Determine the (x, y) coordinate at the center of the cell enclosing the given text.  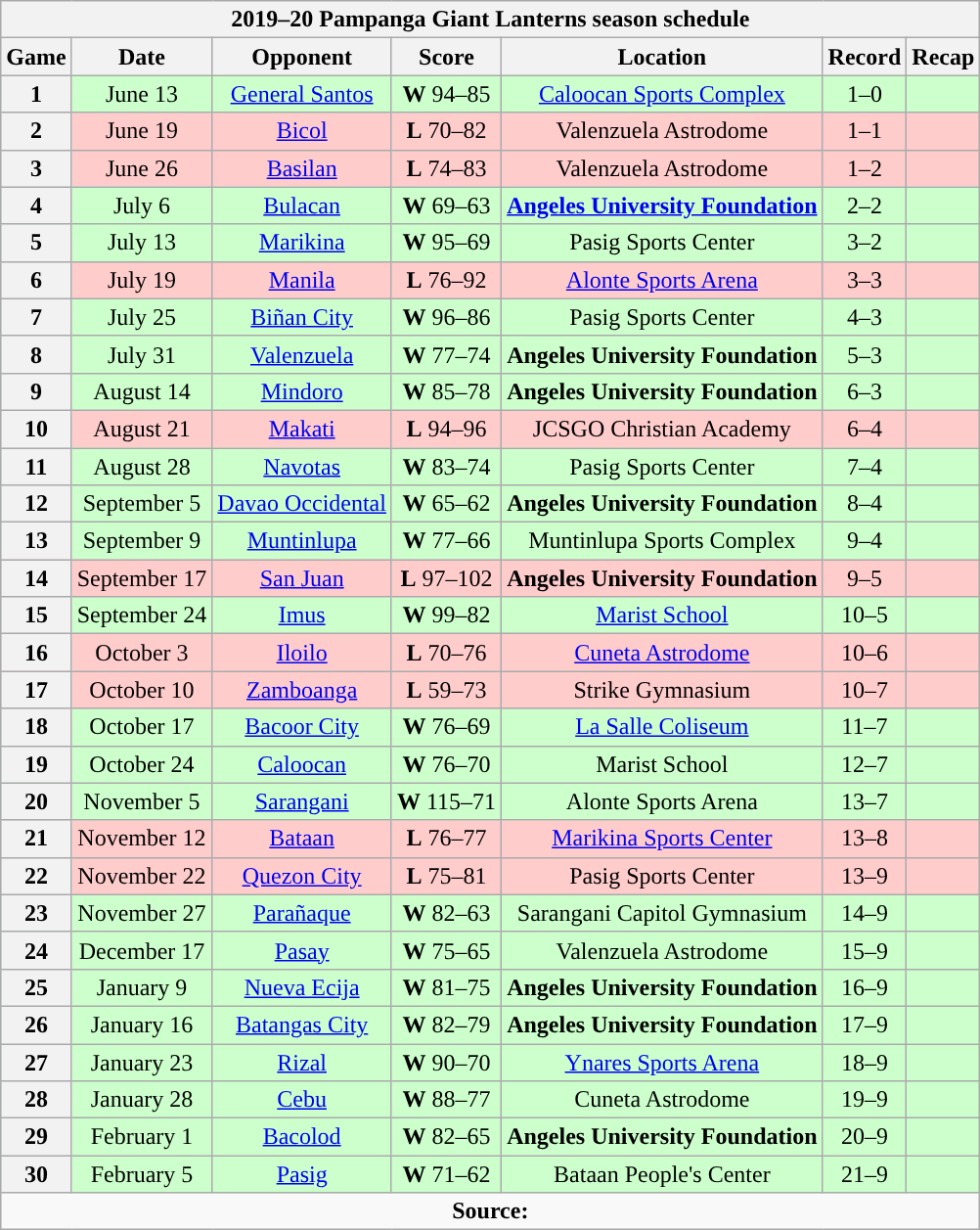
Muntinlupa Sports Complex (662, 541)
Rizal (302, 1062)
1 (36, 94)
4–3 (865, 317)
February 5 (142, 1174)
17 (36, 690)
5 (36, 243)
3–2 (865, 243)
W 99–82 (446, 615)
November 27 (142, 913)
August 21 (142, 429)
Bulacan (302, 205)
Cebu (302, 1100)
Sarangani (302, 801)
General Santos (302, 94)
February 1 (142, 1137)
17–9 (865, 1025)
Bataan People's Center (662, 1174)
25 (36, 987)
20 (36, 801)
6–3 (865, 391)
August 28 (142, 467)
November 12 (142, 839)
Zamboanga (302, 690)
L 70–76 (446, 653)
Date (142, 57)
June 13 (142, 94)
L 70–82 (446, 131)
10–7 (865, 690)
Batangas City (302, 1025)
22 (36, 876)
Davao Occidental (302, 504)
July 13 (142, 243)
Strike Gymnasium (662, 690)
L 75–81 (446, 876)
2–2 (865, 205)
3–3 (865, 280)
September 5 (142, 504)
Biñan City (302, 317)
October 17 (142, 727)
Bacoor City (302, 727)
13–7 (865, 801)
December 17 (142, 950)
Quezon City (302, 876)
19 (36, 764)
11 (36, 467)
L 76–77 (446, 839)
W 95–69 (446, 243)
September 24 (142, 615)
Marikina Sports Center (662, 839)
19–9 (865, 1100)
San Juan (302, 578)
21–9 (865, 1174)
January 9 (142, 987)
30 (36, 1174)
October 3 (142, 653)
L 74–83 (446, 168)
4 (36, 205)
January 16 (142, 1025)
Game (36, 57)
W 65–62 (446, 504)
January 23 (142, 1062)
15–9 (865, 950)
JCSGO Christian Academy (662, 429)
Muntinlupa (302, 541)
Marikina (302, 243)
1–2 (865, 168)
18 (36, 727)
W 82–63 (446, 913)
Location (662, 57)
W 75–65 (446, 950)
Valenzuela (302, 354)
W 77–74 (446, 354)
9 (36, 391)
Bicol (302, 131)
W 90–70 (446, 1062)
W 77–66 (446, 541)
Record (865, 57)
W 115–71 (446, 801)
Opponent (302, 57)
12–7 (865, 764)
W 82–65 (446, 1137)
July 19 (142, 280)
Iloilo (302, 653)
1–0 (865, 94)
5–3 (865, 354)
W 94–85 (446, 94)
28 (36, 1100)
2 (36, 131)
3 (36, 168)
29 (36, 1137)
16–9 (865, 987)
15 (36, 615)
20–9 (865, 1137)
13–9 (865, 876)
October 10 (142, 690)
18–9 (865, 1062)
Caloocan (302, 764)
9–4 (865, 541)
September 17 (142, 578)
24 (36, 950)
August 14 (142, 391)
W 81–75 (446, 987)
27 (36, 1062)
16 (36, 653)
W 83–74 (446, 467)
7–4 (865, 467)
6 (36, 280)
W 71–62 (446, 1174)
11–7 (865, 727)
10–6 (865, 653)
July 25 (142, 317)
Bacolod (302, 1137)
L 59–73 (446, 690)
26 (36, 1025)
Pasay (302, 950)
July 31 (142, 354)
W 96–86 (446, 317)
13 (36, 541)
W 69–63 (446, 205)
10 (36, 429)
La Salle Coliseum (662, 727)
23 (36, 913)
Mindoro (302, 391)
13–8 (865, 839)
W 88–77 (446, 1100)
Nueva Ecija (302, 987)
Caloocan Sports Complex (662, 94)
November 22 (142, 876)
8 (36, 354)
July 6 (142, 205)
November 5 (142, 801)
Makati (302, 429)
9–5 (865, 578)
W 76–70 (446, 764)
2019–20 Pampanga Giant Lanterns season schedule (491, 20)
Bataan (302, 839)
January 28 (142, 1100)
Parañaque (302, 913)
June 26 (142, 168)
October 24 (142, 764)
6–4 (865, 429)
L 76–92 (446, 280)
September 9 (142, 541)
W 85–78 (446, 391)
L 94–96 (446, 429)
1–1 (865, 131)
June 19 (142, 131)
14 (36, 578)
Manila (302, 280)
Source: (491, 1211)
10–5 (865, 615)
Imus (302, 615)
8–4 (865, 504)
14–9 (865, 913)
L 97–102 (446, 578)
Ynares Sports Arena (662, 1062)
Recap (943, 57)
Sarangani Capitol Gymnasium (662, 913)
W 76–69 (446, 727)
Basilan (302, 168)
21 (36, 839)
W 82–79 (446, 1025)
Navotas (302, 467)
7 (36, 317)
12 (36, 504)
Score (446, 57)
Pasig (302, 1174)
